For the text-containing cell, return its midpoint in (X, Y) coordinate format. 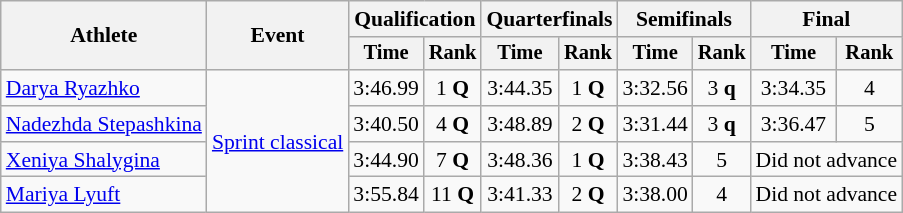
3:44.90 (386, 160)
3:48.89 (520, 124)
Sprint classical (278, 141)
3:55.84 (386, 195)
3:32.56 (654, 88)
3:38.00 (654, 195)
3:38.43 (654, 160)
3:40.50 (386, 124)
Event (278, 36)
11 Q (453, 195)
Darya Ryazhko (104, 88)
3:44.35 (520, 88)
Quarterfinals (549, 19)
3:36.47 (793, 124)
3:41.33 (520, 195)
Final (826, 19)
3:48.36 (520, 160)
3:46.99 (386, 88)
Mariya Lyuft (104, 195)
4 Q (453, 124)
7 Q (453, 160)
Semifinals (684, 19)
Athlete (104, 36)
3:31.44 (654, 124)
Xeniya Shalygina (104, 160)
Qualification (414, 19)
3:34.35 (793, 88)
Nadezhda Stepashkina (104, 124)
